Find where the given text appears and provide that cell's center as [x, y] coordinate. 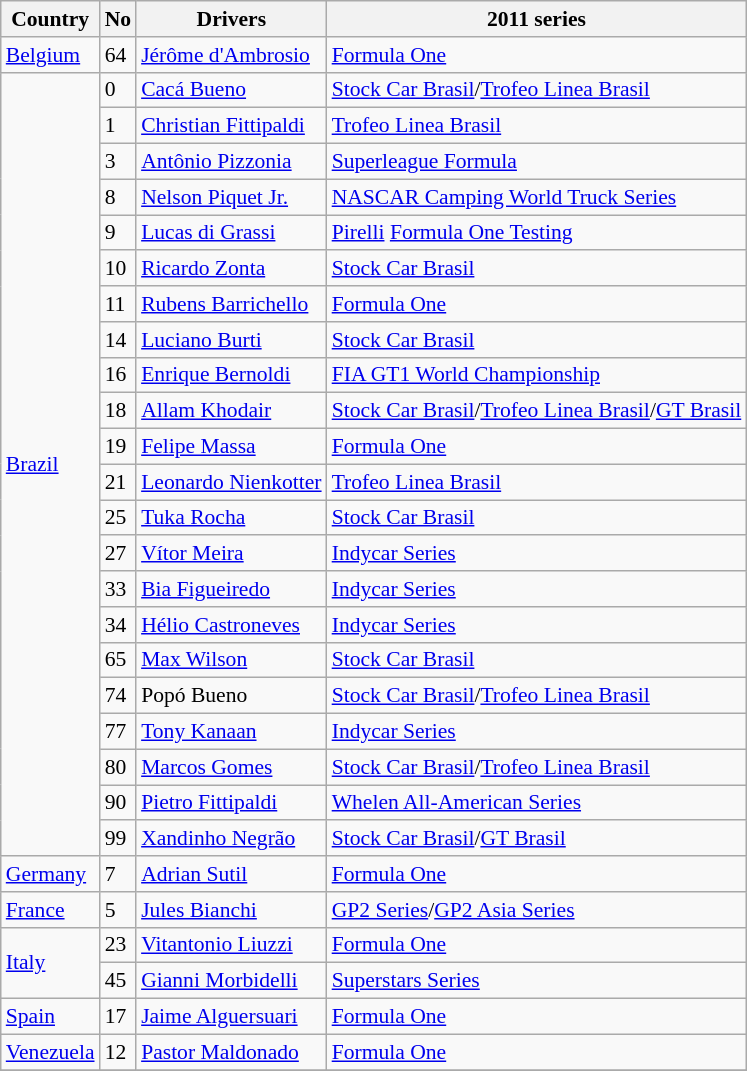
Adrian Sutil [232, 874]
16 [118, 375]
77 [118, 732]
Cacá Bueno [232, 90]
Vitantonio Liuzzi [232, 945]
Max Wilson [232, 660]
34 [118, 625]
Venezuela [50, 1052]
23 [118, 945]
Pastor Maldonado [232, 1052]
Gianni Morbidelli [232, 981]
Popó Bueno [232, 696]
Allam Khodair [232, 411]
Whelen All-American Series [537, 803]
Bia Figueiredo [232, 589]
10 [118, 269]
Jules Bianchi [232, 910]
Christian Fittipaldi [232, 126]
Lucas di Grassi [232, 233]
Leonardo Nienkotter [232, 482]
Superleague Formula [537, 162]
19 [118, 447]
64 [118, 55]
33 [118, 589]
0 [118, 90]
65 [118, 660]
Pietro Fittipaldi [232, 803]
25 [118, 518]
Superstars Series [537, 981]
17 [118, 1017]
21 [118, 482]
Jaime Alguersuari [232, 1017]
5 [118, 910]
74 [118, 696]
Marcos Gomes [232, 767]
Tony Kanaan [232, 732]
Felipe Massa [232, 447]
France [50, 910]
99 [118, 839]
Stock Car Brasil/Trofeo Linea Brasil/GT Brasil [537, 411]
9 [118, 233]
FIA GT1 World Championship [537, 375]
Pirelli Formula One Testing [537, 233]
11 [118, 304]
Vítor Meira [232, 554]
Tuka Rocha [232, 518]
Belgium [50, 55]
Brazil [50, 464]
No [118, 19]
Spain [50, 1017]
GP2 Series/GP2 Asia Series [537, 910]
1 [118, 126]
3 [118, 162]
Antônio Pizzonia [232, 162]
Stock Car Brasil/GT Brasil [537, 839]
Enrique Bernoldi [232, 375]
7 [118, 874]
Nelson Piquet Jr. [232, 197]
Country [50, 19]
27 [118, 554]
Ricardo Zonta [232, 269]
Hélio Castroneves [232, 625]
8 [118, 197]
Drivers [232, 19]
Luciano Burti [232, 340]
Rubens Barrichello [232, 304]
90 [118, 803]
NASCAR Camping World Truck Series [537, 197]
80 [118, 767]
12 [118, 1052]
18 [118, 411]
Xandinho Negrão [232, 839]
45 [118, 981]
14 [118, 340]
2011 series [537, 19]
Jérôme d'Ambrosio [232, 55]
Italy [50, 962]
Germany [50, 874]
